Find where the given text appears and provide that cell's center as [x, y] coordinate. 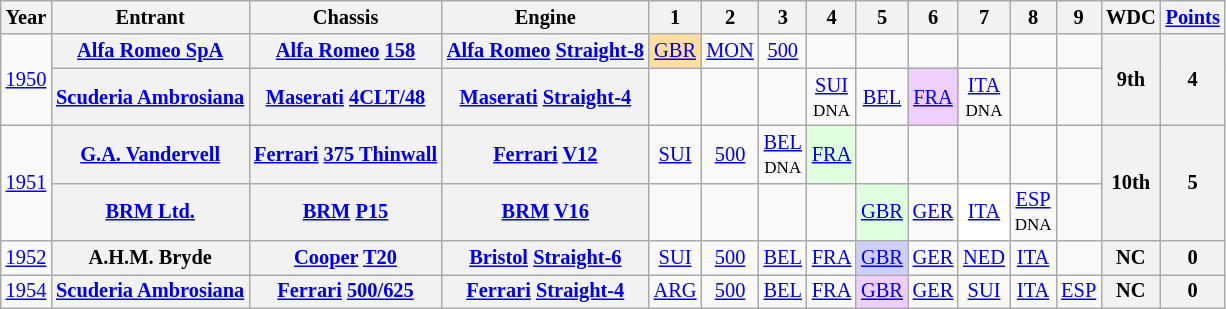
BELDNA [783, 154]
BRM Ltd. [150, 212]
3 [783, 17]
SUIDNA [832, 97]
Entrant [150, 17]
ITADNA [984, 97]
Chassis [346, 17]
Ferrari 375 Thinwall [346, 154]
1951 [26, 182]
Alfa Romeo 158 [346, 51]
1950 [26, 80]
Ferrari Straight-4 [546, 291]
ESPDNA [1033, 212]
BRM P15 [346, 212]
BRM V16 [546, 212]
1952 [26, 258]
1 [676, 17]
6 [933, 17]
WDC [1131, 17]
Ferrari 500/625 [346, 291]
ARG [676, 291]
MON [730, 51]
G.A. Vandervell [150, 154]
Year [26, 17]
7 [984, 17]
9th [1131, 80]
ESP [1078, 291]
Maserati Straight-4 [546, 97]
Maserati 4CLT/48 [346, 97]
Bristol Straight-6 [546, 258]
Cooper T20 [346, 258]
10th [1131, 182]
Points [1193, 17]
Engine [546, 17]
Alfa Romeo Straight-8 [546, 51]
NED [984, 258]
2 [730, 17]
Ferrari V12 [546, 154]
8 [1033, 17]
Alfa Romeo SpA [150, 51]
9 [1078, 17]
A.H.M. Bryde [150, 258]
1954 [26, 291]
